Provide the [X, Y] coordinate of the cell's center where the given text is located.  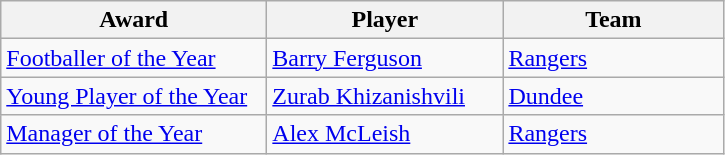
Barry Ferguson [385, 58]
Zurab Khizanishvili [385, 96]
Player [385, 20]
Dundee [614, 96]
Manager of the Year [134, 134]
Award [134, 20]
Alex McLeish [385, 134]
Footballer of the Year [134, 58]
Young Player of the Year [134, 96]
Team [614, 20]
